Locate the cell with the specified text and output its [x, y] center coordinate. 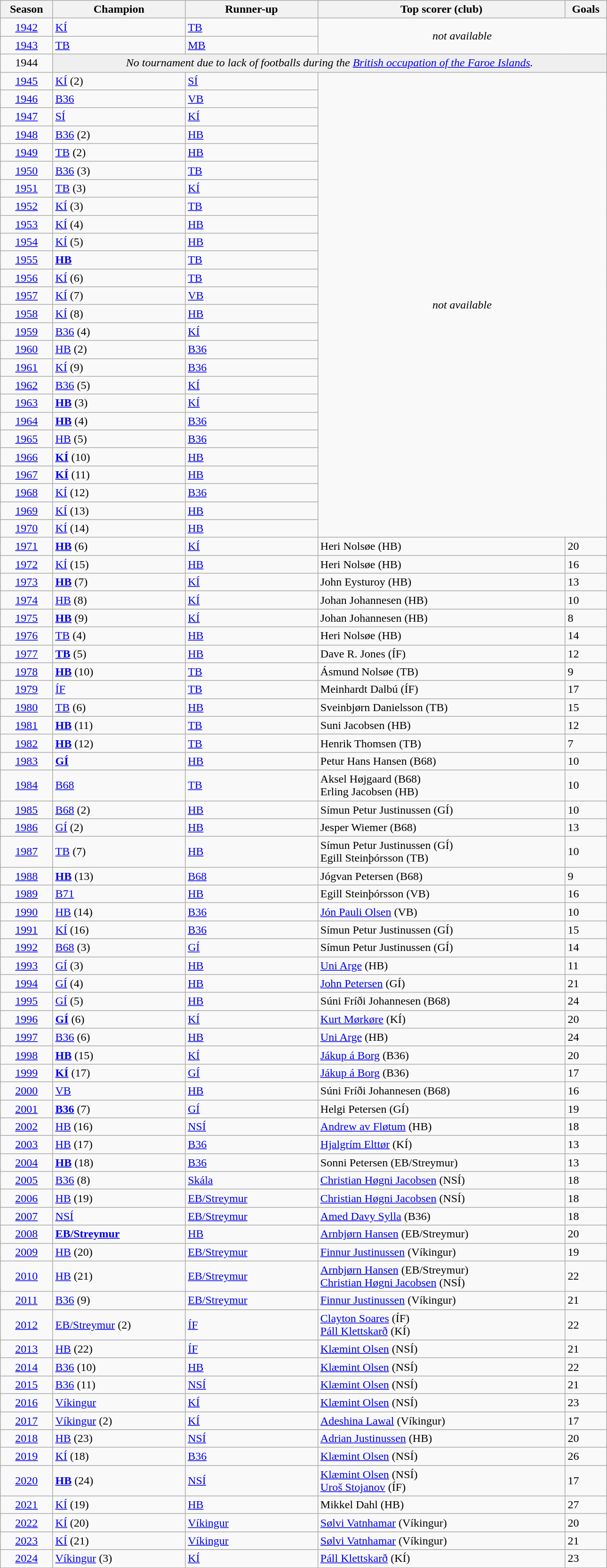
1974 [26, 600]
1959 [26, 332]
1966 [26, 457]
KÍ (18) [119, 1457]
KÍ (15) [119, 564]
2000 [26, 1091]
1996 [26, 1019]
2016 [26, 1402]
1943 [26, 45]
Amed Davy Sylla (B36) [441, 1216]
1946 [26, 99]
KÍ (12) [119, 492]
1990 [26, 912]
1962 [26, 385]
2019 [26, 1457]
Helgi Petersen (GÍ) [441, 1109]
Jógvan Petersen (B68) [441, 876]
Goals [585, 9]
1980 [26, 707]
GÍ (2) [119, 828]
1954 [26, 242]
1979 [26, 689]
Sonni Petersen (EB/Streymur) [441, 1163]
1957 [26, 296]
Mikkel Dahl (HB) [441, 1505]
2011 [26, 1300]
TB (4) [119, 636]
1960 [26, 349]
1953 [26, 224]
KÍ (17) [119, 1073]
7 [585, 743]
1971 [26, 546]
27 [585, 1505]
Dave R. Jones (ÍF) [441, 654]
B36 (2) [119, 135]
1992 [26, 948]
Páll Klettskarð (KÍ) [441, 1559]
2012 [26, 1324]
Andrew av Fløtum (HB) [441, 1127]
1955 [26, 260]
1963 [26, 403]
2002 [26, 1127]
Sveinbjørn Danielsson (TB) [441, 707]
B36 (11) [119, 1385]
HB (19) [119, 1198]
TB (7) [119, 852]
John Eysturoy (HB) [441, 582]
HB (7) [119, 582]
Adeshina Lawal (Víkingur) [441, 1421]
1997 [26, 1037]
26 [585, 1457]
1991 [26, 930]
B36 (6) [119, 1037]
1968 [26, 492]
KÍ (13) [119, 510]
Clayton Soares (ÍF) Páll Klettskarð (KÍ) [441, 1324]
HB (4) [119, 421]
2008 [26, 1234]
1964 [26, 421]
Víkingur (2) [119, 1421]
KÍ (9) [119, 367]
KÍ (21) [119, 1541]
1995 [26, 1001]
1949 [26, 152]
2015 [26, 1385]
1947 [26, 117]
Meinhardt Dalbú (ÍF) [441, 689]
2006 [26, 1198]
1950 [26, 170]
2009 [26, 1252]
1973 [26, 582]
HB (15) [119, 1055]
1994 [26, 983]
B71 [119, 894]
1986 [26, 828]
1985 [26, 809]
KÍ (6) [119, 278]
1965 [26, 439]
HB (12) [119, 743]
Ásmund Nolsøe (TB) [441, 672]
1952 [26, 206]
Kurt Mørkøre (KÍ) [441, 1019]
TB (3) [119, 188]
KÍ (10) [119, 457]
HB (21) [119, 1276]
1989 [26, 894]
KÍ (20) [119, 1523]
TB (6) [119, 707]
HB (8) [119, 600]
Egill Steinþórsson (VB) [441, 894]
11 [585, 966]
2004 [26, 1163]
GÍ (5) [119, 1001]
Runner-up [252, 9]
1988 [26, 876]
KÍ (11) [119, 475]
1969 [26, 510]
B36 (7) [119, 1109]
1999 [26, 1073]
1998 [26, 1055]
2005 [26, 1180]
KÍ (3) [119, 206]
HB (22) [119, 1349]
Henrik Thomsen (TB) [441, 743]
MB [252, 45]
HB (5) [119, 439]
1987 [26, 852]
Skála [252, 1180]
KÍ (4) [119, 224]
Víkingur (3) [119, 1559]
HB (16) [119, 1127]
B36 (3) [119, 170]
John Petersen (GÍ) [441, 983]
1945 [26, 81]
B36 (9) [119, 1300]
B68 (2) [119, 809]
1983 [26, 761]
1976 [26, 636]
TB (5) [119, 654]
HB (17) [119, 1145]
HB (3) [119, 403]
Aksel Højgaard (B68) Erling Jacobsen (HB) [441, 785]
KÍ (19) [119, 1505]
Season [26, 9]
2003 [26, 1145]
B36 (10) [119, 1367]
B36 (8) [119, 1180]
Jesper Wiemer (B68) [441, 828]
HB (2) [119, 349]
1948 [26, 135]
GÍ (3) [119, 966]
B36 (4) [119, 332]
1972 [26, 564]
1956 [26, 278]
EB/Streymur (2) [119, 1324]
GÍ (6) [119, 1019]
2022 [26, 1523]
1977 [26, 654]
HB (24) [119, 1481]
2023 [26, 1541]
1961 [26, 367]
Adrian Justinussen (HB) [441, 1439]
No tournament due to lack of footballs during the British occupation of the Faroe Islands. [329, 63]
2017 [26, 1421]
2014 [26, 1367]
2007 [26, 1216]
1958 [26, 314]
Arnbjørn Hansen (EB/Streymur) [441, 1234]
HB (20) [119, 1252]
Jón Pauli Olsen (VB) [441, 912]
HB (10) [119, 672]
Champion [119, 9]
1981 [26, 725]
8 [585, 618]
HB (11) [119, 725]
1967 [26, 475]
1942 [26, 27]
KÍ (14) [119, 529]
1984 [26, 785]
HB (23) [119, 1439]
2010 [26, 1276]
1944 [26, 63]
TB (2) [119, 152]
HB (13) [119, 876]
1982 [26, 743]
B68 (3) [119, 948]
Símun Petur Justinussen (GÍ) Egill Steinþórsson (TB) [441, 852]
Petur Hans Hansen (B68) [441, 761]
2018 [26, 1439]
Klæmint Olsen (NSÍ) Uroš Stojanov (ÍF) [441, 1481]
1970 [26, 529]
1993 [26, 966]
Top scorer (club) [441, 9]
2020 [26, 1481]
GÍ (4) [119, 983]
KÍ (5) [119, 242]
Hjalgrím Elttør (KÍ) [441, 1145]
1975 [26, 618]
2013 [26, 1349]
2001 [26, 1109]
KÍ (16) [119, 930]
B36 (5) [119, 385]
Suni Jacobsen (HB) [441, 725]
HB (14) [119, 912]
KÍ (7) [119, 296]
2021 [26, 1505]
2024 [26, 1559]
HB (9) [119, 618]
HB (18) [119, 1163]
1978 [26, 672]
KÍ (2) [119, 81]
1951 [26, 188]
HB (6) [119, 546]
Arnbjørn Hansen (EB/Streymur) Christian Høgni Jacobsen (NSÍ) [441, 1276]
KÍ (8) [119, 314]
